Search for the cell housing the specified text and yield its (x, y) center coordinate. 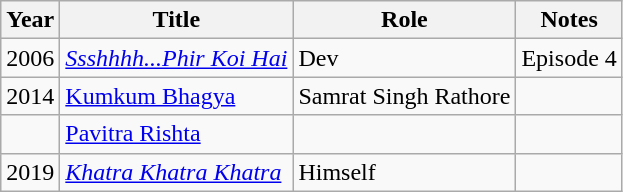
2014 (30, 96)
Kumkum Bhagya (176, 96)
Pavitra Rishta (176, 134)
Khatra Khatra Khatra (176, 172)
Himself (404, 172)
Title (176, 20)
Episode 4 (569, 58)
Ssshhhh...Phir Koi Hai (176, 58)
Samrat Singh Rathore (404, 96)
Year (30, 20)
2019 (30, 172)
Notes (569, 20)
Dev (404, 58)
2006 (30, 58)
Role (404, 20)
